Scan for the cell matching the given text and deliver its (X, Y) coordinate at center. 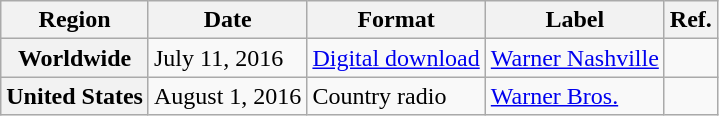
Country radio (396, 96)
Warner Bros. (574, 96)
United States (75, 96)
Worldwide (75, 58)
Warner Nashville (574, 58)
Digital download (396, 58)
Date (227, 20)
Region (75, 20)
Ref. (690, 20)
Format (396, 20)
July 11, 2016 (227, 58)
August 1, 2016 (227, 96)
Label (574, 20)
